Extract the (x, y) coordinate from the center of the cell holding the provided text.  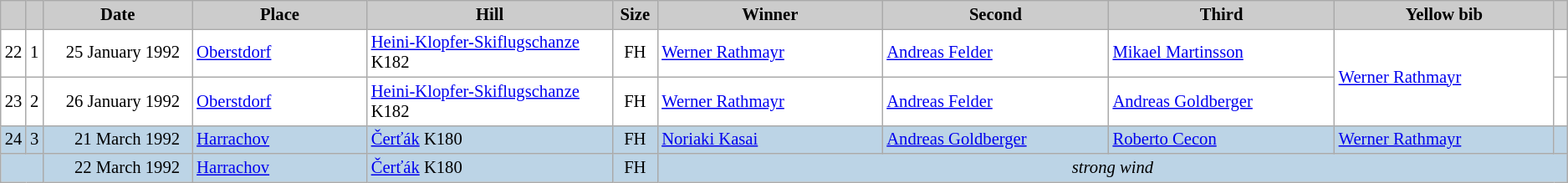
strong wind (1112, 168)
Place (279, 14)
1 (34, 53)
24 (13, 140)
23 (13, 101)
25 January 1992 (117, 53)
22 March 1992 (117, 168)
Yellow bib (1444, 14)
21 March 1992 (117, 140)
Third (1222, 14)
26 January 1992 (117, 101)
Mikael Martinsson (1222, 53)
3 (34, 140)
22 (13, 53)
Noriaki Kasai (769, 140)
Second (995, 14)
Size (635, 14)
Roberto Cecon (1222, 140)
Winner (769, 14)
2 (34, 101)
Date (117, 14)
Hill (490, 14)
